Identify which cell holds the provided text, then report its (x, y) central coordinate. 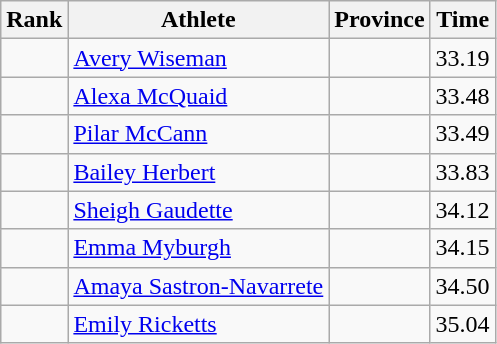
Rank (34, 20)
33.49 (462, 134)
33.48 (462, 96)
Sheigh Gaudette (198, 210)
33.83 (462, 172)
Emily Ricketts (198, 324)
Province (380, 20)
Athlete (198, 20)
33.19 (462, 58)
35.04 (462, 324)
34.12 (462, 210)
Amaya Sastron-Navarrete (198, 286)
Alexa McQuaid (198, 96)
Avery Wiseman (198, 58)
Pilar McCann (198, 134)
34.50 (462, 286)
Emma Myburgh (198, 248)
Time (462, 20)
Bailey Herbert (198, 172)
34.15 (462, 248)
